Find where the given text appears and provide that cell's center as (X, Y) coordinate. 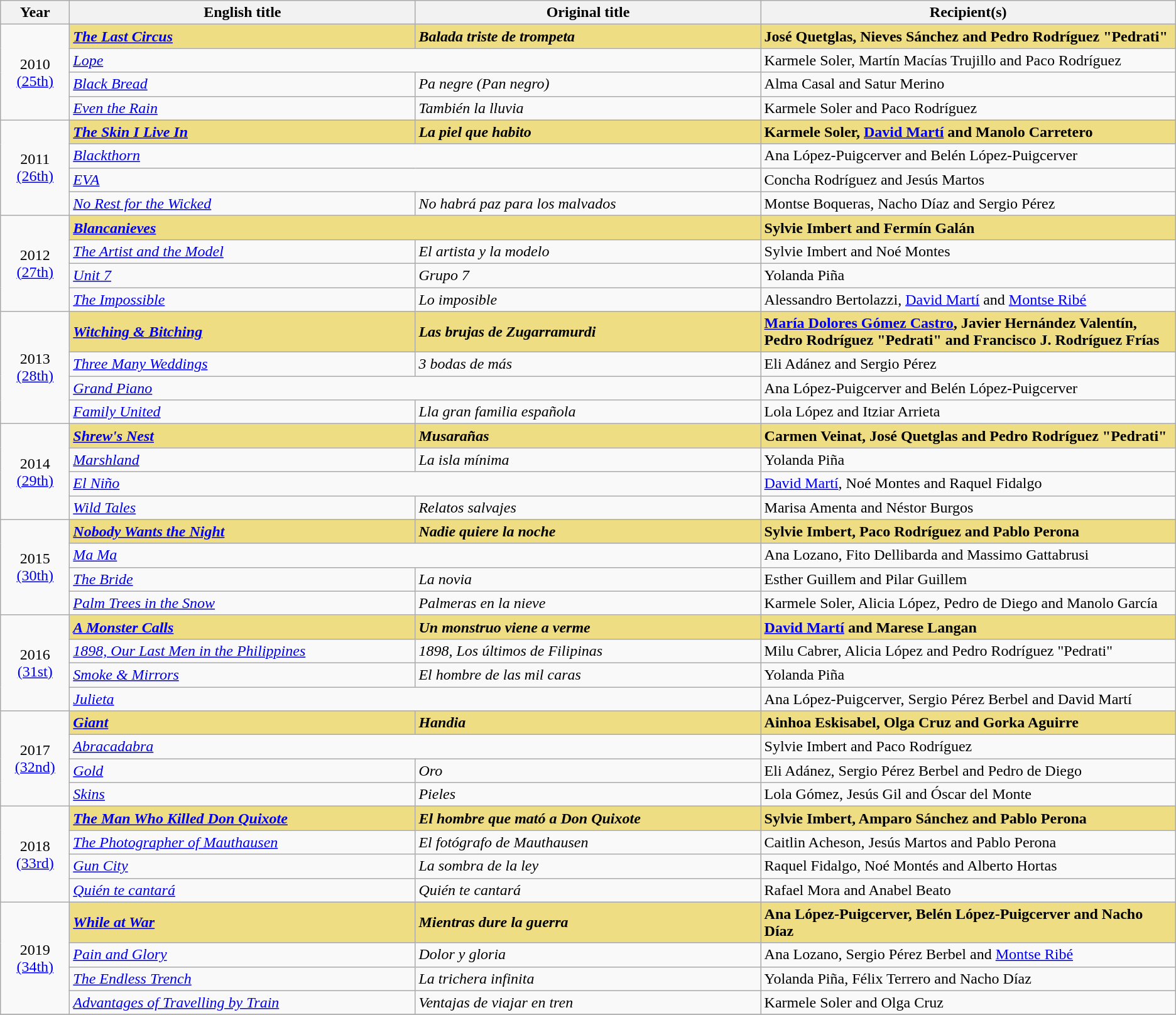
Grand Piano (415, 388)
2014(29th) (35, 472)
The Endless Trench (242, 979)
Marisa Amenta and Néstor Burgos (968, 507)
Mientras dure la guerra (588, 922)
La novia (588, 579)
Black Bread (242, 84)
Relatos salvajes (588, 507)
Raquel Fidalgo, Noé Montés and Alberto Hortas (968, 866)
Blancanieves (415, 227)
El fotógrafo de Mauthausen (588, 842)
Wild Tales (242, 507)
2015(30th) (35, 567)
Handia (588, 723)
Esther Guillem and Pilar Guillem (968, 579)
Eli Adánez, Sergio Pérez Berbel and Pedro de Diego (968, 771)
Carmen Veinat, José Quetglas and Pedro Rodríguez "Pedrati" (968, 436)
Year (35, 13)
Alma Casal and Satur Merino (968, 84)
2018(33rd) (35, 854)
Palmeras en la nieve (588, 603)
2013(28th) (35, 368)
Musarañas (588, 436)
También la lluvia (588, 108)
Lola Gómez, Jesús Gil and Óscar del Monte (968, 795)
Unit 7 (242, 275)
Giant (242, 723)
Skins (242, 795)
La isla mínima (588, 460)
Montse Boqueras, Nacho Díaz and Sergio Pérez (968, 204)
Yolanda Piña, Félix Terrero and Nacho Díaz (968, 979)
Recipient(s) (968, 13)
Sylvie Imbert, Paco Rodríguez and Pablo Perona (968, 531)
Family United (242, 412)
Sylvie Imbert, Amparo Sánchez and Pablo Perona (968, 818)
Even the Rain (242, 108)
The Man Who Killed Don Quixote (242, 818)
Gun City (242, 866)
Abracadabra (415, 747)
Lo imposible (588, 300)
The Photographer of Mauthausen (242, 842)
Ventajas de viajar en tren (588, 1002)
EVA (415, 180)
Karmele Soler and Olga Cruz (968, 1002)
Nobody Wants the Night (242, 531)
Las brujas de Zugarramurdi (588, 332)
Three Many Weddings (242, 364)
Sylvie Imbert and Fermín Galán (968, 227)
Original title (588, 13)
Pa negre (Pan negro) (588, 84)
Sylvie Imbert and Noé Montes (968, 251)
The Artist and the Model (242, 251)
María Dolores Gómez Castro, Javier Hernández Valentín, Pedro Rodríguez "Pedrati" and Francisco J. Rodríguez Frías (968, 332)
Oro (588, 771)
3 bodas de más (588, 364)
El hombre de las mil caras (588, 675)
Advantages of Travelling by Train (242, 1002)
Rafael Mora and Anabel Beato (968, 890)
El Niño (415, 484)
Shrew's Nest (242, 436)
2012(27th) (35, 263)
El artista y la modelo (588, 251)
The Skin I Live In (242, 132)
While at War (242, 922)
Julieta (415, 699)
Alessandro Bertolazzi, David Martí and Montse Ribé (968, 300)
Sylvie Imbert and Paco Rodríguez (968, 747)
Pain and Glory (242, 955)
Ana Lozano, Sergio Pérez Berbel and Montse Ribé (968, 955)
2019(34th) (35, 958)
David Martí, Noé Montes and Raquel Fidalgo (968, 484)
Ana Lozano, Fito Dellibarda and Massimo Gattabrusi (968, 555)
Concha Rodríguez and Jesús Martos (968, 180)
2016(31st) (35, 663)
Milu Cabrer, Alicia López and Pedro Rodríguez "Pedrati" (968, 651)
Lola López and Itziar Arrieta (968, 412)
Caitlin Acheson, Jesús Martos and Pablo Perona (968, 842)
A Monster Calls (242, 627)
Un monstruo viene a verme (588, 627)
Pieles (588, 795)
Grupo 7 (588, 275)
Eli Adánez and Sergio Pérez (968, 364)
Lla gran familia española (588, 412)
La sombra de la ley (588, 866)
Nadie quiere la noche (588, 531)
Ana López-Puigcerver, Sergio Pérez Berbel and David Martí (968, 699)
José Quetglas, Nieves Sánchez and Pedro Rodríguez "Pedrati" (968, 36)
Palm Trees in the Snow (242, 603)
1898, Los últimos de Filipinas (588, 651)
Karmele Soler, David Martí and Manolo Carretero (968, 132)
1898, Our Last Men in the Philippines (242, 651)
Dolor y gloria (588, 955)
The Bride (242, 579)
David Martí and Marese Langan (968, 627)
Lope (415, 60)
Witching & Bitching (242, 332)
Ainhoa Eskisabel, Olga Cruz and Gorka Aguirre (968, 723)
English title (242, 13)
2010(25th) (35, 72)
2017(32nd) (35, 759)
The Last Circus (242, 36)
Smoke & Mirrors (242, 675)
Ma Ma (415, 555)
Balada triste de trompeta (588, 36)
Karmele Soler and Paco Rodríguez (968, 108)
La trichera infinita (588, 979)
No Rest for the Wicked (242, 204)
2011(26th) (35, 168)
El hombre que mató a Don Quixote (588, 818)
Karmele Soler, Alicia López, Pedro de Diego and Manolo García (968, 603)
The Impossible (242, 300)
Ana López-Puigcerver, Belén López-Puigcerver and Nacho Díaz (968, 922)
Marshland (242, 460)
La piel que habito (588, 132)
No habrá paz para los malvados (588, 204)
Gold (242, 771)
Blackthorn (415, 156)
Karmele Soler, Martín Macías Trujillo and Paco Rodríguez (968, 60)
